Determine the [x, y] coordinate at the center of the cell enclosing the given text.  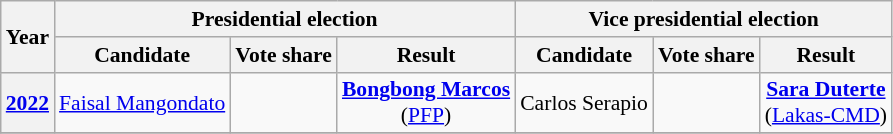
Vice presidential election [704, 19]
2022 [28, 102]
Sara Duterte(Lakas-CMD) [826, 102]
Presidential election [284, 19]
Year [28, 36]
Faisal Mangondato [142, 102]
Carlos Serapio [584, 102]
Bongbong Marcos(PFP) [426, 102]
